Scan for the cell matching the given text and deliver its (x, y) coordinate at center. 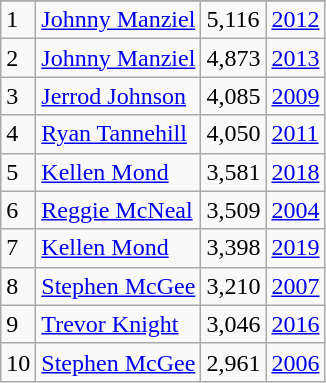
1 (18, 20)
Reggie McNeal (118, 210)
2009 (296, 96)
Ryan Tannehill (118, 134)
Jerrod Johnson (118, 96)
8 (18, 286)
2 (18, 58)
2004 (296, 210)
4,085 (234, 96)
7 (18, 248)
3,046 (234, 324)
2016 (296, 324)
2006 (296, 362)
2019 (296, 248)
Trevor Knight (118, 324)
3,581 (234, 172)
4 (18, 134)
9 (18, 324)
5 (18, 172)
10 (18, 362)
2013 (296, 58)
3,398 (234, 248)
3 (18, 96)
4,873 (234, 58)
2012 (296, 20)
2011 (296, 134)
2007 (296, 286)
5,116 (234, 20)
3,509 (234, 210)
3,210 (234, 286)
4,050 (234, 134)
2,961 (234, 362)
6 (18, 210)
2018 (296, 172)
